From the cell containing the given text, extract its center point as (x, y) coordinate. 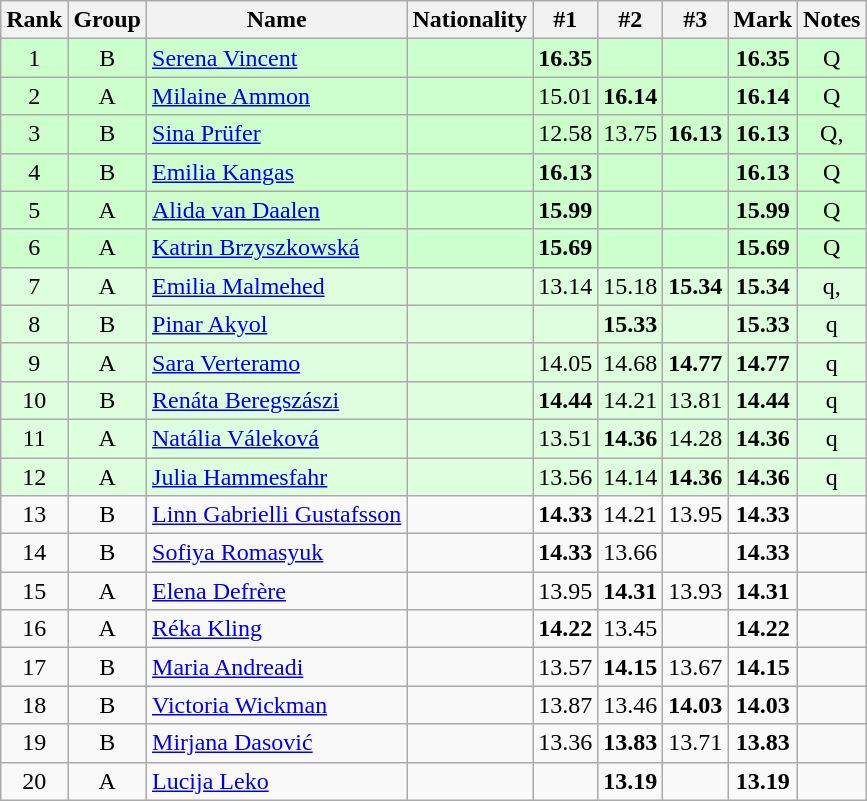
Renáta Beregszászi (277, 400)
12.58 (566, 134)
13.36 (566, 743)
Milaine Ammon (277, 96)
Pinar Akyol (277, 324)
13.71 (696, 743)
Julia Hammesfahr (277, 477)
q, (832, 286)
14.68 (630, 362)
3 (34, 134)
16 (34, 629)
6 (34, 248)
Mark (763, 20)
17 (34, 667)
Sara Verteramo (277, 362)
19 (34, 743)
Sofiya Romasyuk (277, 553)
11 (34, 438)
Réka Kling (277, 629)
Katrin Brzyszkowská (277, 248)
Maria Andreadi (277, 667)
1 (34, 58)
Alida van Daalen (277, 210)
13.93 (696, 591)
Q, (832, 134)
#1 (566, 20)
5 (34, 210)
8 (34, 324)
Elena Defrère (277, 591)
14.28 (696, 438)
14.05 (566, 362)
Sina Prüfer (277, 134)
13 (34, 515)
20 (34, 781)
15.01 (566, 96)
Emilia Malmehed (277, 286)
10 (34, 400)
15 (34, 591)
Group (108, 20)
13.57 (566, 667)
13.46 (630, 705)
Emilia Kangas (277, 172)
7 (34, 286)
Natália Váleková (277, 438)
15.18 (630, 286)
13.87 (566, 705)
Rank (34, 20)
Notes (832, 20)
#3 (696, 20)
Mirjana Dasović (277, 743)
13.45 (630, 629)
Linn Gabrielli Gustafsson (277, 515)
13.51 (566, 438)
18 (34, 705)
13.75 (630, 134)
13.67 (696, 667)
13.66 (630, 553)
13.81 (696, 400)
14 (34, 553)
12 (34, 477)
Nationality (470, 20)
Victoria Wickman (277, 705)
Name (277, 20)
13.14 (566, 286)
Lucija Leko (277, 781)
13.56 (566, 477)
14.14 (630, 477)
#2 (630, 20)
9 (34, 362)
2 (34, 96)
Serena Vincent (277, 58)
4 (34, 172)
